Identify which cell holds the provided text, then report its [X, Y] central coordinate. 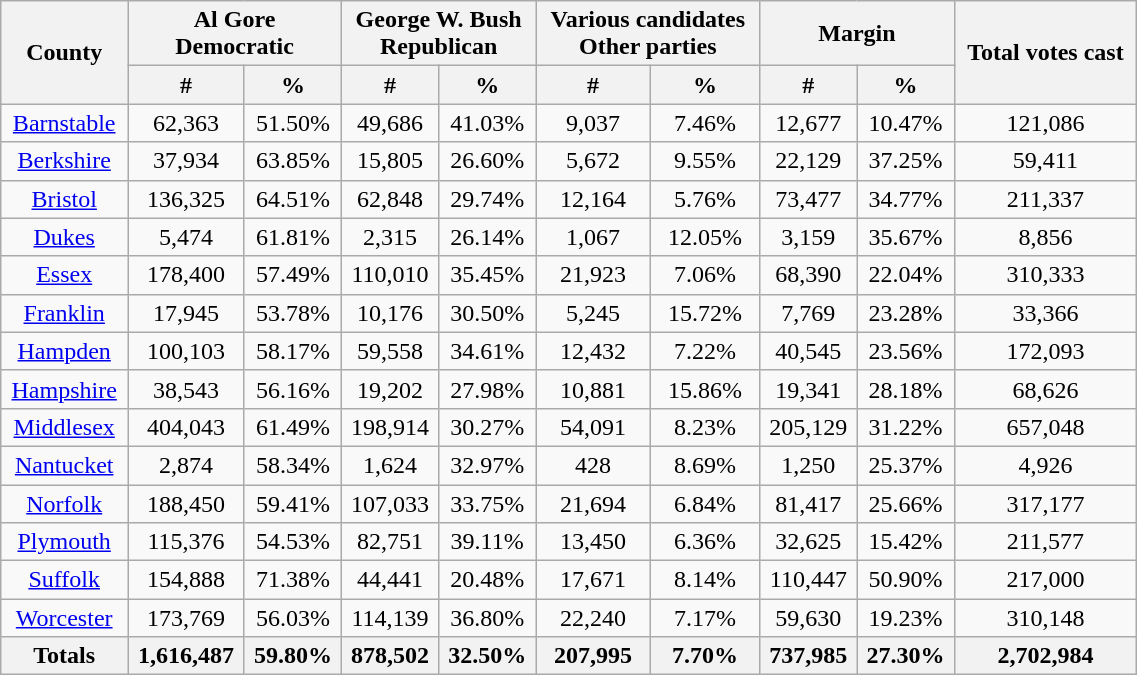
110,010 [390, 275]
71.38% [292, 580]
8.14% [705, 580]
10.47% [906, 123]
5,245 [594, 313]
58.34% [292, 465]
50.90% [906, 580]
217,000 [1046, 580]
8.23% [705, 427]
41.03% [488, 123]
51.50% [292, 123]
6.36% [705, 542]
22.04% [906, 275]
19,341 [808, 389]
12,164 [594, 199]
12,677 [808, 123]
19.23% [906, 618]
28.18% [906, 389]
40,545 [808, 351]
15.42% [906, 542]
7.46% [705, 123]
34.77% [906, 199]
15.72% [705, 313]
35.67% [906, 237]
56.16% [292, 389]
36.80% [488, 618]
Norfolk [64, 503]
198,914 [390, 427]
54.53% [292, 542]
211,577 [1046, 542]
110,447 [808, 580]
82,751 [390, 542]
21,923 [594, 275]
173,769 [186, 618]
Hampden [64, 351]
10,176 [390, 313]
9.55% [705, 161]
188,450 [186, 503]
107,033 [390, 503]
13,450 [594, 542]
61.49% [292, 427]
30.50% [488, 313]
23.56% [906, 351]
44,441 [390, 580]
31.22% [906, 427]
George W. BushRepublican [438, 34]
7.70% [705, 656]
Totals [64, 656]
737,985 [808, 656]
7,769 [808, 313]
22,240 [594, 618]
59,558 [390, 351]
38,543 [186, 389]
3,159 [808, 237]
County [64, 52]
Worcester [64, 618]
Margin [857, 34]
25.37% [906, 465]
12,432 [594, 351]
6.84% [705, 503]
172,093 [1046, 351]
15,805 [390, 161]
68,626 [1046, 389]
33,366 [1046, 313]
34.61% [488, 351]
100,103 [186, 351]
7.22% [705, 351]
2,702,984 [1046, 656]
154,888 [186, 580]
Total votes cast [1046, 52]
59.41% [292, 503]
64.51% [292, 199]
20.48% [488, 580]
19,202 [390, 389]
59,630 [808, 618]
17,945 [186, 313]
Al GoreDemocratic [235, 34]
56.03% [292, 618]
58.17% [292, 351]
Various candidatesOther parties [648, 34]
26.14% [488, 237]
205,129 [808, 427]
2,874 [186, 465]
Middlesex [64, 427]
53.78% [292, 313]
15.86% [705, 389]
878,502 [390, 656]
54,091 [594, 427]
8.69% [705, 465]
317,177 [1046, 503]
26.60% [488, 161]
21,694 [594, 503]
30.27% [488, 427]
Barnstable [64, 123]
Nantucket [64, 465]
5,672 [594, 161]
22,129 [808, 161]
4,926 [1046, 465]
49,686 [390, 123]
7.06% [705, 275]
39.11% [488, 542]
25.66% [906, 503]
5,474 [186, 237]
27.30% [906, 656]
57.49% [292, 275]
Hampshire [64, 389]
73,477 [808, 199]
2,315 [390, 237]
32,625 [808, 542]
Suffolk [64, 580]
211,337 [1046, 199]
37,934 [186, 161]
207,995 [594, 656]
178,400 [186, 275]
136,325 [186, 199]
9,037 [594, 123]
1,624 [390, 465]
428 [594, 465]
1,616,487 [186, 656]
657,048 [1046, 427]
115,376 [186, 542]
10,881 [594, 389]
404,043 [186, 427]
23.28% [906, 313]
81,417 [808, 503]
8,856 [1046, 237]
121,086 [1046, 123]
35.45% [488, 275]
17,671 [594, 580]
12.05% [705, 237]
Essex [64, 275]
1,250 [808, 465]
310,148 [1046, 618]
37.25% [906, 161]
1,067 [594, 237]
Berkshire [64, 161]
29.74% [488, 199]
Plymouth [64, 542]
Dukes [64, 237]
Bristol [64, 199]
32.50% [488, 656]
62,363 [186, 123]
62,848 [390, 199]
68,390 [808, 275]
61.81% [292, 237]
5.76% [705, 199]
Franklin [64, 313]
59,411 [1046, 161]
32.97% [488, 465]
63.85% [292, 161]
7.17% [705, 618]
33.75% [488, 503]
114,139 [390, 618]
27.98% [488, 389]
59.80% [292, 656]
310,333 [1046, 275]
